For the text-containing cell, return its midpoint in [x, y] coordinate format. 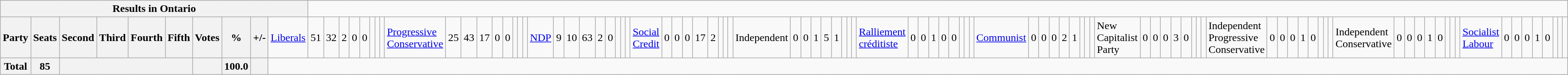
43 [469, 37]
10 [571, 37]
3 [1176, 37]
25 [453, 37]
100.0 [236, 66]
Independent Conservative [1363, 37]
New Capitalist Party [1117, 37]
Results in Ontario [154, 9]
Total [16, 66]
85 [45, 66]
Liberals [288, 37]
% [236, 37]
Ralliement créditiste [882, 37]
+/- [259, 37]
NDP [540, 37]
Socialist Labour [1481, 37]
Votes [207, 37]
Independent [762, 37]
Second [78, 37]
5 [826, 37]
Social Credit [646, 37]
Fifth [179, 37]
Communist [1001, 37]
32 [331, 37]
Party [16, 37]
Fourth [146, 37]
Independent Progressive Conservative [1237, 37]
51 [316, 37]
Seats [45, 37]
63 [587, 37]
Third [113, 37]
Progressive Conservative [415, 37]
9 [559, 37]
